Return the [X, Y] coordinate for the center point of the cell that contains the specified text.  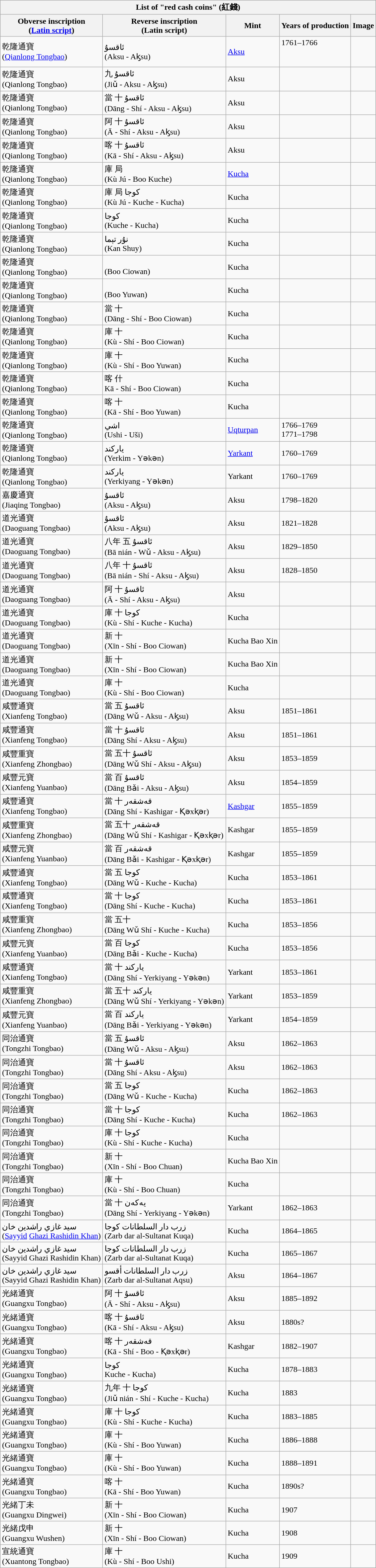
當 五十 يارﻛﻨﺪ(Dāng Wǔ Shí - Yerkiyang - Yəkən) [164, 996]
八年 十 ئاقسۇ(Bā nián - Shí - Aksu - Ak̡su) [164, 570]
1908 [315, 1533]
Years of production [315, 25]
光緒戊申(Guangxu Wushen) [51, 1533]
(Boo Yuwan) [164, 290]
Obverse inscription(Latin script) [51, 25]
1828–1850 [315, 570]
كوجا(Kuche - Kucha) [164, 221]
1761–1766 [315, 52]
庫 局 (Kù Jú - Boo Kuche) [164, 174]
1798–1820 [315, 500]
嘉慶通寶(Jiaqing Tongbao) [51, 500]
庫 十 (Kù - Shí - Boo Chuan) [164, 1184]
宣統通寶(Xuantong Tongbao) [51, 1556]
Reverse inscription(Latin script) [164, 25]
當 五十 ئاقسۇ(Dāng Wǔ Shí - Aksu - Ak̡su) [164, 758]
Uqturpan [253, 430]
1878–1883 [315, 1370]
1907 [315, 1510]
當 百 كوجا(Dāng Bǎi - Kuche - Kucha) [164, 948]
List of "red cash coins" (紅錢) [188, 7]
1829–1850 [315, 547]
喀 什 Kā - Shí - Boo Ciowan) [164, 383]
當 十 يارﻛﻨﺪ(Dāng Shí - Yerkiyang - Yəkən) [164, 972]
當 百 يارﻛﻨﺪ(Dāng Bǎi - Yerkiyang - Yəkən) [164, 1019]
Mint [253, 25]
1909 [315, 1556]
Image [363, 25]
1890s? [315, 1486]
庫 局 كوجا(Kù Jú - Kuche - Kucha) [164, 197]
1766–17691771–1798 [315, 430]
1864–1867 [315, 1276]
1882–1907 [315, 1346]
新 十 (Xīn - Shí - Boo Chuan) [164, 1161]
1885–1892 [315, 1298]
1883 [315, 1393]
كوجاKuche - Kucha) [164, 1370]
當 十 ئاقسۇ(Dāng - Shí - Aksu - Ak̡su) [164, 103]
當 十 يەكەن(Dāng Shí - Yerkiyang - Yəkən) [164, 1208]
當 十 (Dāng - Shí - Boo Ciowan) [164, 314]
庫 十 (Kù - Shí - Boo Ushi) [164, 1556]
1888–1891 [315, 1463]
光緒丁未(Guangxu Dingwei) [51, 1510]
當 百 ئاقسۇ(Dāng Bǎi - Aksu - Ak̡su) [164, 782]
(Boo Ciowan) [164, 267]
當 五十 (Dāng Wǔ Shí - Kuche - Kucha) [164, 924]
1880s? [315, 1322]
1865–1867 [315, 1253]
九年 十 كوجا(Jiǔ nián - Shí - Kuche - Kucha) [164, 1393]
1864–1865 [315, 1231]
يارﻛﻨﺪ(Yerkiyang - Yəkən) [164, 476]
1883–1885 [315, 1416]
زرب دار السلطانات أقسو (Zarb dar al-Sultanat Aqsu) [164, 1276]
نۇر تېما(Kan Shuy) [164, 244]
يارﻛﻨﺪ(Yerkim - Yəkən) [164, 453]
當 五十 قەشقەر(Dāng Wǔ Shí - Kashigar - Ⱪǝxⱪǝr) [164, 830]
1886–1888 [315, 1440]
八年 五 ئاقسۇ(Bā nián - Wǔ - Aksu - Ak̡su) [164, 547]
喀 十 قەشقەر(Kā - Shí - Boo - Ⱪǝxⱪǝr) [164, 1346]
九 ئاقسۇ(Jiǔ - Aksu - Ak̡su) [164, 79]
اﺷﻲ(Ushi - Uši) [164, 430]
1821–1828 [315, 523]
當 十 قەشقەر(Dāng Shí - Kashigar - Ⱪǝxⱪǝr) [164, 806]
當 百 قەشقەر(Dāng Bǎi - Kashigar - Ⱪǝxⱪǝr) [164, 854]
